For the text-containing cell, return its midpoint in [X, Y] coordinate format. 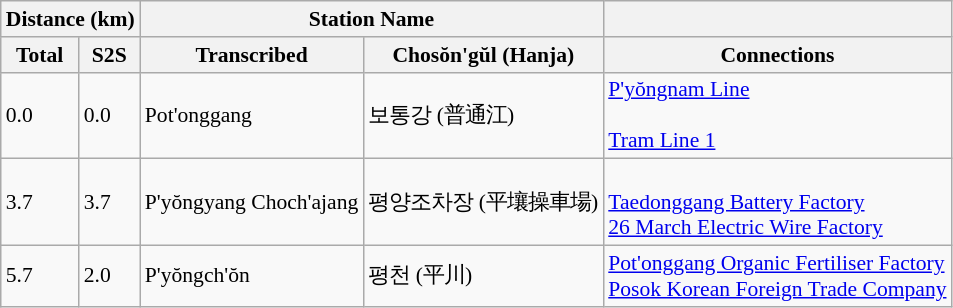
Transcribed [252, 55]
Taedonggang Battery Factory26 March Electric Wire Factory [777, 202]
P'yŏngnam Line Tram Line 1 [777, 116]
Pot'onggang Organic Fertiliser FactoryPosok Korean Foreign Trade Company [777, 276]
보통강 (普通江) [483, 116]
Connections [777, 55]
P'yŏngch'ŏn [252, 276]
Pot'onggang [252, 116]
평양조차장 (平壤操車場) [483, 202]
S2S [110, 55]
Station Name [372, 19]
평천 (平川) [483, 276]
Total [40, 55]
Chosŏn'gŭl (Hanja) [483, 55]
5.7 [40, 276]
2.0 [110, 276]
Distance (km) [70, 19]
P'yŏngyang Choch'ajang [252, 202]
